Return the [X, Y] coordinate for the center point of the cell that contains the specified text.  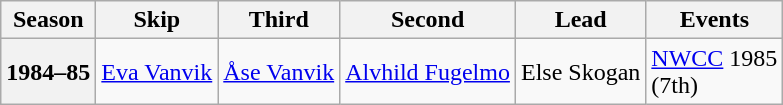
Åse Vanvik [279, 72]
Else Skogan [580, 72]
Skip [157, 20]
1984–85 [48, 72]
Season [48, 20]
Eva Vanvik [157, 72]
Third [279, 20]
Alvhild Fugelmo [428, 72]
Events [714, 20]
Second [428, 20]
Lead [580, 20]
NWCC 1985 (7th) [714, 72]
